Provide the [x, y] coordinate of the cell's center where the given text is located.  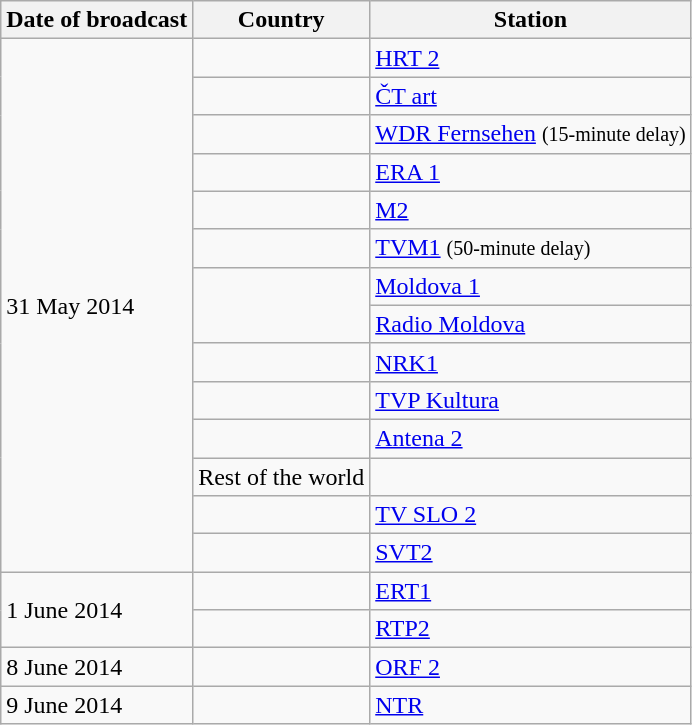
SVT2 [530, 553]
Date of broadcast [97, 20]
Moldova 1 [530, 286]
ERA 1 [530, 172]
WDR Fernsehen (15-minute delay) [530, 134]
Station [530, 20]
Rest of the world [282, 477]
Antena 2 [530, 438]
NTR [530, 705]
TV SLO 2 [530, 515]
TVM1 (50-minute delay) [530, 248]
ORF 2 [530, 667]
HRT 2 [530, 58]
Radio Moldova [530, 324]
TVP Kultura [530, 400]
Country [282, 20]
31 May 2014 [97, 306]
RTP2 [530, 629]
1 June 2014 [97, 610]
M2 [530, 210]
ČT art [530, 96]
ERT1 [530, 591]
9 June 2014 [97, 705]
8 June 2014 [97, 667]
NRK1 [530, 362]
